Return [x, y] of the center of cell containing provided text 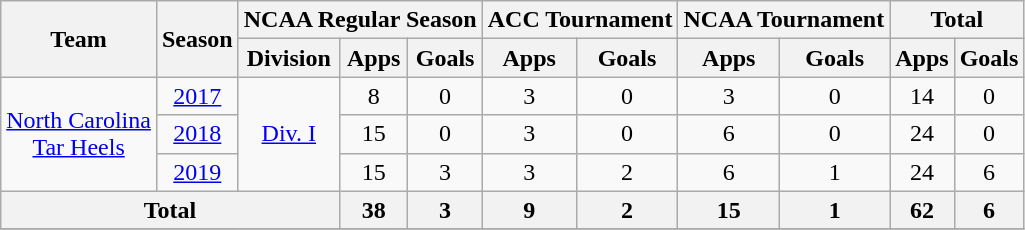
North CarolinaTar Heels [79, 134]
2019 [197, 172]
2018 [197, 134]
2017 [197, 96]
14 [922, 96]
NCAA Tournament [784, 20]
NCAA Regular Season [360, 20]
Division [288, 58]
9 [529, 210]
38 [374, 210]
8 [374, 96]
ACC Tournament [580, 20]
Team [79, 39]
Season [197, 39]
62 [922, 210]
Div. I [288, 134]
